Scan for the cell matching the given text and deliver its [X, Y] coordinate at center. 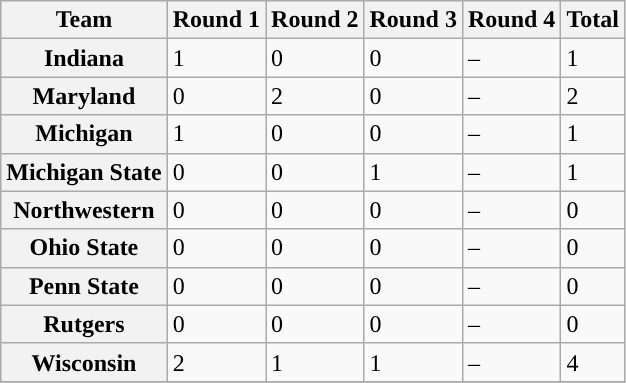
Michigan State [84, 172]
Wisconsin [84, 362]
Ohio State [84, 248]
Round 2 [315, 20]
Round 3 [413, 20]
Penn State [84, 286]
4 [593, 362]
Round 1 [216, 20]
Indiana [84, 58]
Team [84, 20]
Michigan [84, 134]
Total [593, 20]
Round 4 [511, 20]
Northwestern [84, 210]
Rutgers [84, 324]
Maryland [84, 96]
